Extract the (x, y) coordinate from the center of the cell holding the provided text.  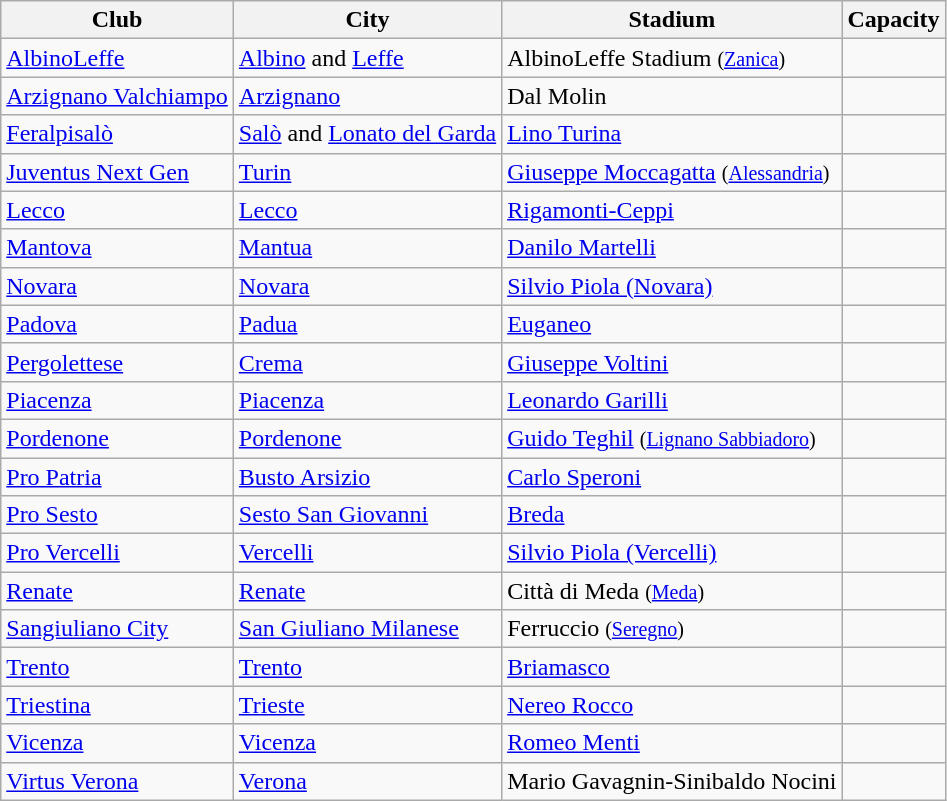
Mario Gavagnin-Sinibaldo Nocini (672, 781)
Silvio Piola (Novara) (672, 286)
Breda (672, 515)
Padova (118, 324)
Rigamonti-Ceppi (672, 210)
Euganeo (672, 324)
Mantova (118, 248)
Crema (367, 362)
Dal Molin (672, 96)
AlbinoLeffe (118, 58)
Virtus Verona (118, 781)
Lino Turina (672, 134)
Stadium (672, 20)
Mantua (367, 248)
Città di Meda (Meda) (672, 591)
Pro Patria (118, 477)
Guido Teghil (Lignano Sabbiadoro) (672, 438)
Danilo Martelli (672, 248)
Romeo Menti (672, 743)
Pro Vercelli (118, 553)
Ferruccio (Seregno) (672, 629)
Giuseppe Voltini (672, 362)
Salò and Lonato del Garda (367, 134)
Triestina (118, 705)
Verona (367, 781)
Pergolettese (118, 362)
Arzignano Valchiampo (118, 96)
Capacity (894, 20)
Nereo Rocco (672, 705)
Feralpisalò (118, 134)
Padua (367, 324)
Trieste (367, 705)
Busto Arsizio (367, 477)
Silvio Piola (Vercelli) (672, 553)
Club (118, 20)
Vercelli (367, 553)
City (367, 20)
Pro Sesto (118, 515)
Leonardo Garilli (672, 400)
AlbinoLeffe Stadium (Zanica) (672, 58)
Sesto San Giovanni (367, 515)
Turin (367, 172)
San Giuliano Milanese (367, 629)
Carlo Speroni (672, 477)
Briamasco (672, 667)
Arzignano (367, 96)
Sangiuliano City (118, 629)
Albino and Leffe (367, 58)
Juventus Next Gen (118, 172)
Giuseppe Moccagatta (Alessandria) (672, 172)
